Capture the cell that displays the provided text and extract its [X, Y] central coordinate. 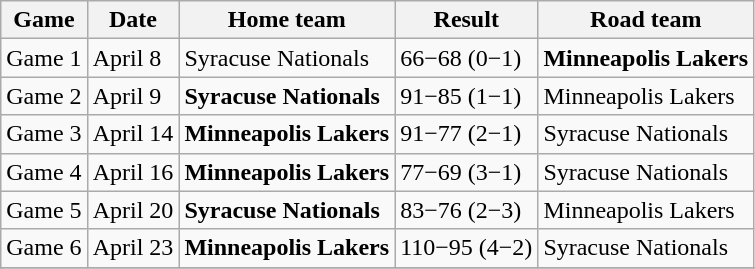
April 9 [133, 96]
Game 3 [44, 134]
Game 2 [44, 96]
Game 4 [44, 172]
Road team [646, 20]
110−95 (4−2) [466, 248]
April 14 [133, 134]
April 23 [133, 248]
Date [133, 20]
66−68 (0−1) [466, 58]
Game 5 [44, 210]
91−77 (2−1) [466, 134]
83−76 (2−3) [466, 210]
Game 1 [44, 58]
Result [466, 20]
77−69 (3−1) [466, 172]
Home team [287, 20]
April 20 [133, 210]
April 16 [133, 172]
91−85 (1−1) [466, 96]
Game 6 [44, 248]
April 8 [133, 58]
Game [44, 20]
